Extract the [x, y] coordinate from the center of the cell holding the provided text.  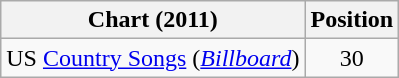
Chart (2011) [153, 20]
Position [352, 20]
US Country Songs (Billboard) [153, 58]
30 [352, 58]
